Extract the [x, y] coordinate from the center of the cell holding the provided text.  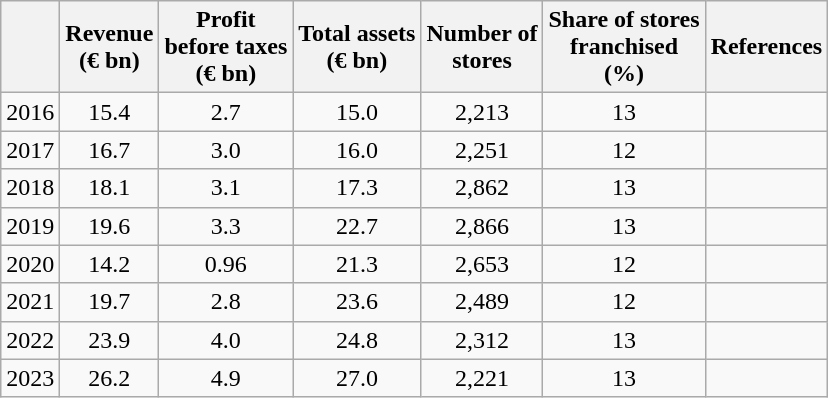
References [766, 47]
2023 [30, 378]
0.96 [226, 264]
16.7 [110, 150]
2,221 [482, 378]
2,213 [482, 112]
3.3 [226, 226]
26.2 [110, 378]
4.0 [226, 340]
2019 [30, 226]
24.8 [357, 340]
27.0 [357, 378]
2020 [30, 264]
21.3 [357, 264]
Revenue(€ bn) [110, 47]
2,862 [482, 188]
3.1 [226, 188]
19.7 [110, 302]
15.4 [110, 112]
2022 [30, 340]
17.3 [357, 188]
Profitbefore taxes(€ bn) [226, 47]
15.0 [357, 112]
23.9 [110, 340]
2018 [30, 188]
2,653 [482, 264]
2017 [30, 150]
23.6 [357, 302]
16.0 [357, 150]
2.7 [226, 112]
2,489 [482, 302]
2021 [30, 302]
14.2 [110, 264]
2.8 [226, 302]
Share of storesfranchised(%) [624, 47]
22.7 [357, 226]
2,251 [482, 150]
4.9 [226, 378]
3.0 [226, 150]
2,312 [482, 340]
2016 [30, 112]
18.1 [110, 188]
2,866 [482, 226]
Number ofstores [482, 47]
19.6 [110, 226]
Total assets(€ bn) [357, 47]
